Return the (x, y) coordinate for the center point of the cell that contains the specified text.  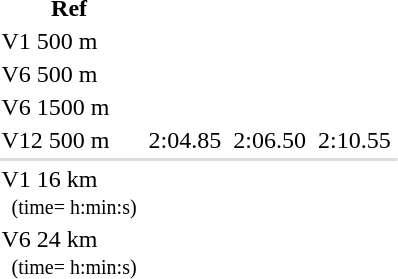
V6 1500 m (69, 107)
V1 16 km (time= h:min:s) (69, 192)
2:04.85 (185, 140)
V1 500 m (69, 41)
2:06.50 (270, 140)
2:10.55 (354, 140)
V6 500 m (69, 74)
V12 500 m (69, 140)
